Provide the [x, y] coordinate of the cell's center where the given text is located.  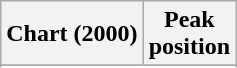
Chart (2000) [72, 34]
Peakposition [189, 34]
